For the text-containing cell, return its midpoint in [x, y] coordinate format. 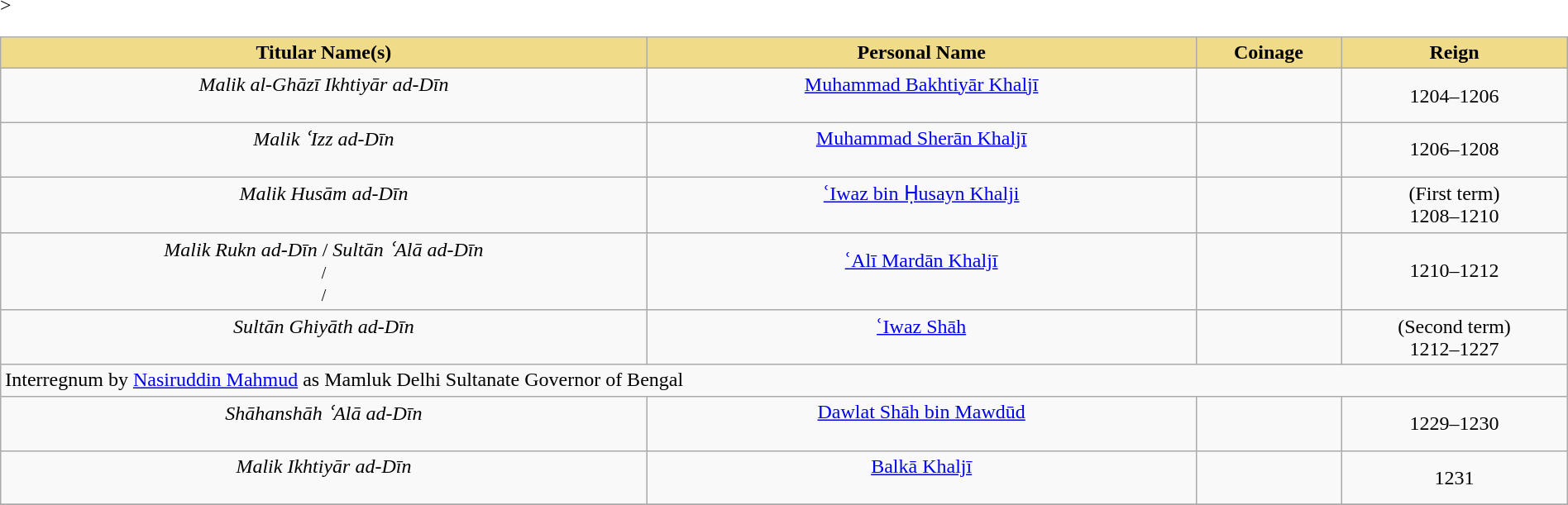
ʿIwaz bin Ḥusayn Khalji [921, 205]
Personal Name [921, 53]
Malik ʿIzz ad-Dīn [324, 150]
Titular Name(s) [324, 53]
(Second term)1212–1227 [1454, 337]
Dawlat Shāh bin Mawdūd [921, 423]
Malik al-Ghāzī Ikhtiyār ad-Dīn [324, 96]
Sultān Ghiyāth ad-Dīn [324, 337]
1206–1208 [1454, 150]
1210–1212 [1454, 271]
Malik Husām ad-Dīn [324, 205]
ʿAlī Mardān Khaljī [921, 271]
Interregnum by Nasiruddin Mahmud as Mamluk Delhi Sultanate Governor of Bengal [784, 380]
Malik Rukn ad-Dīn / Sultān ʿAlā ad-Dīn / / [324, 271]
Muhammad Bakhtiyār Khaljī [921, 96]
Shāhanshāh ʿAlā ad-Dīn [324, 423]
Balkā Khaljī [921, 478]
ʿIwaz Shāh [921, 337]
(First term)1208–1210 [1454, 205]
Muhammad Sherān Khaljī [921, 150]
Reign [1454, 53]
1229–1230 [1454, 423]
1231 [1454, 478]
1204–1206 [1454, 96]
Coinage [1269, 53]
Malik Ikhtiyār ad-Dīn [324, 478]
